Provide the [X, Y] coordinate of the cell's center where the given text is located.  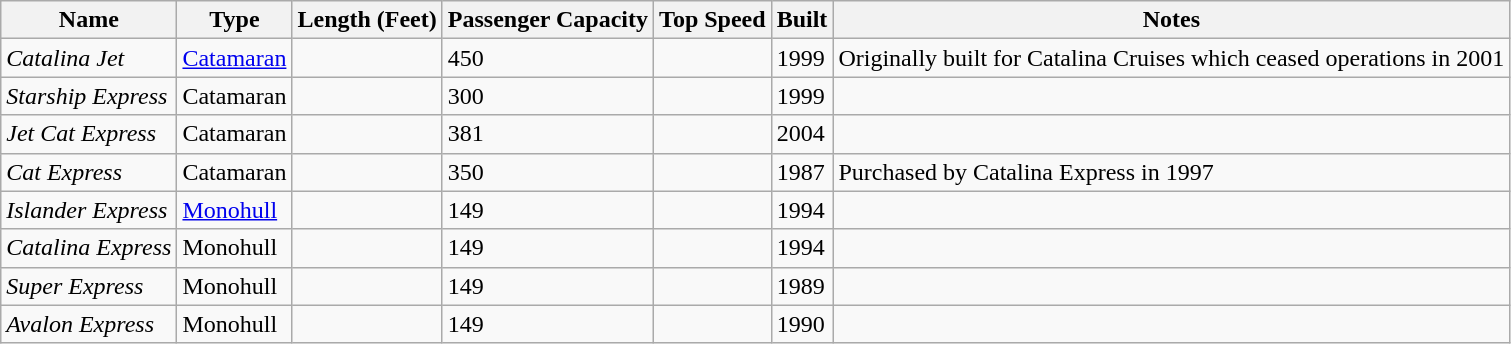
Length (Feet) [367, 20]
Passenger Capacity [548, 20]
1989 [802, 286]
350 [548, 172]
Built [802, 20]
381 [548, 134]
1990 [802, 324]
Name [89, 20]
Catalina Express [89, 248]
300 [548, 96]
450 [548, 58]
Catalina Jet [89, 58]
Cat Express [89, 172]
Avalon Express [89, 324]
Starship Express [89, 96]
Super Express [89, 286]
Type [234, 20]
Purchased by Catalina Express in 1997 [1172, 172]
2004 [802, 134]
Originally built for Catalina Cruises which ceased operations in 2001 [1172, 58]
1987 [802, 172]
Islander Express [89, 210]
Jet Cat Express [89, 134]
Top Speed [713, 20]
Notes [1172, 20]
